Find where the given text appears and provide that cell's center as (X, Y) coordinate. 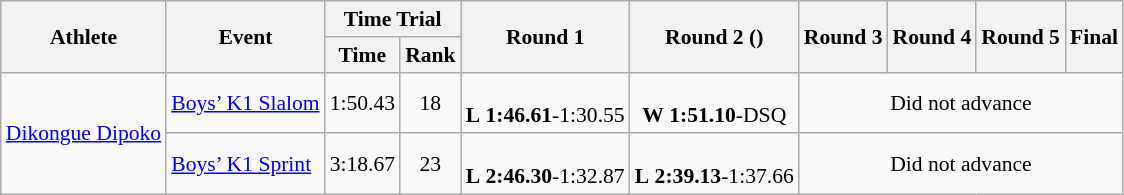
L 2:39.13-1:37.66 (714, 164)
23 (430, 164)
Final (1094, 36)
Round 3 (844, 36)
Boys’ K1 Sprint (245, 164)
Time (362, 55)
Round 2 () (714, 36)
Dikongue Dipoko (84, 133)
Time Trial (393, 19)
L 1:46.61-1:30.55 (546, 102)
Rank (430, 55)
L 2:46.30-1:32.87 (546, 164)
18 (430, 102)
Round 4 (932, 36)
3:18.67 (362, 164)
Round 1 (546, 36)
Athlete (84, 36)
Event (245, 36)
W 1:51.10-DSQ (714, 102)
Boys’ K1 Slalom (245, 102)
1:50.43 (362, 102)
Round 5 (1020, 36)
